Pinpoint the cell where the given text exists, returning its [x, y] midpoint coordinate. 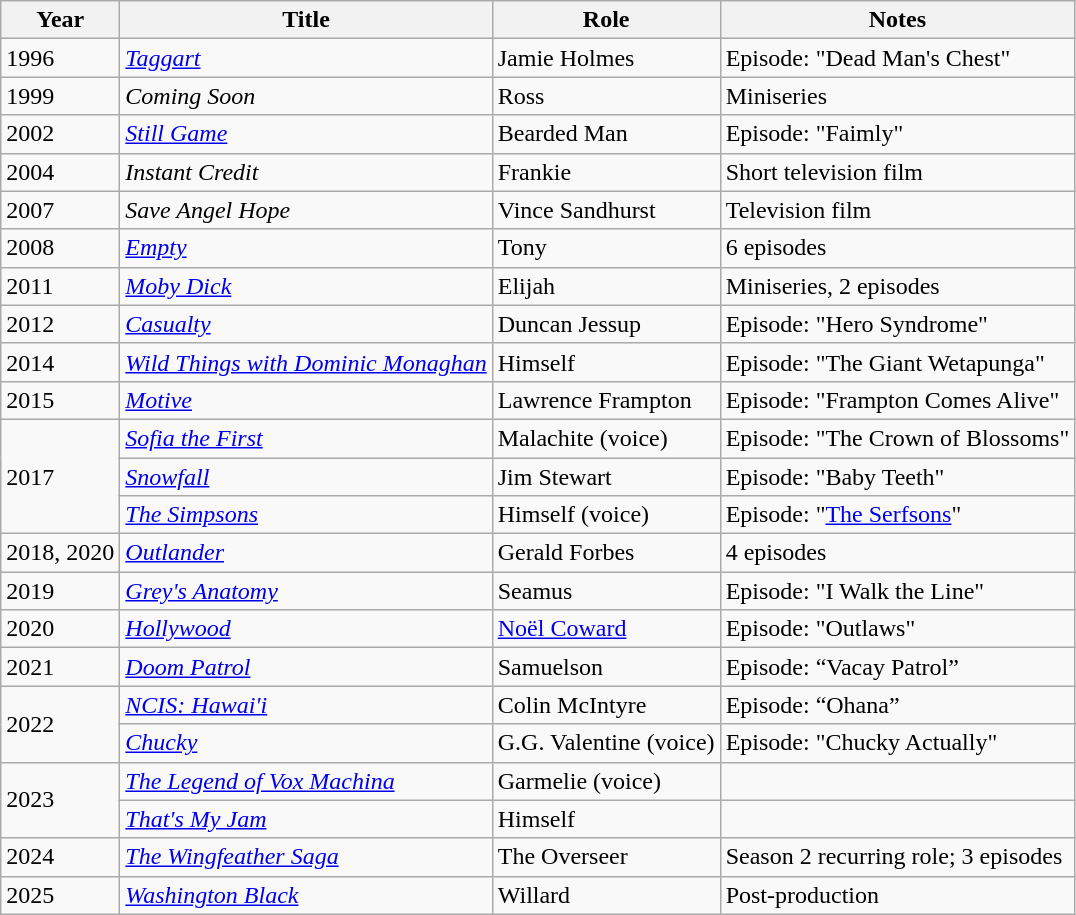
2002 [60, 134]
Empty [306, 248]
2007 [60, 210]
Taggart [306, 58]
NCIS: Hawai'i [306, 705]
6 episodes [898, 248]
2019 [60, 591]
2018, 2020 [60, 553]
The Simpsons [306, 515]
Episode: “Vacay Patrol” [898, 667]
Miniseries [898, 96]
Coming Soon [306, 96]
Episode: "Dead Man's Chest" [898, 58]
G.G. Valentine (voice) [606, 743]
Snowfall [306, 477]
Outlander [306, 553]
Samuelson [606, 667]
Jim Stewart [606, 477]
That's My Jam [306, 819]
Episode: “Ohana” [898, 705]
Casualty [306, 324]
Lawrence Frampton [606, 400]
Seamus [606, 591]
Ross [606, 96]
Sofia the First [306, 438]
2023 [60, 800]
2022 [60, 724]
Noël Coward [606, 629]
Still Game [306, 134]
2008 [60, 248]
Frankie [606, 172]
2014 [60, 362]
Episode: "The Giant Wetapunga" [898, 362]
Title [306, 20]
Washington Black [306, 895]
Episode: "The Serfsons" [898, 515]
Television film [898, 210]
1996 [60, 58]
Bearded Man [606, 134]
The Wingfeather Saga [306, 857]
Season 2 recurring role; 3 episodes [898, 857]
Episode: "I Walk the Line" [898, 591]
Episode: "Faimly" [898, 134]
Episode: "Baby Teeth" [898, 477]
Wild Things with Dominic Monaghan [306, 362]
Tony [606, 248]
Colin McIntyre [606, 705]
Doom Patrol [306, 667]
Episode: "Hero Syndrome" [898, 324]
Vince Sandhurst [606, 210]
2011 [60, 286]
2012 [60, 324]
Miniseries, 2 episodes [898, 286]
Gerald Forbes [606, 553]
Post-production [898, 895]
Short television film [898, 172]
Episode: "Frampton Comes Alive" [898, 400]
Role [606, 20]
Episode: "Chucky Actually" [898, 743]
1999 [60, 96]
2017 [60, 476]
Malachite (voice) [606, 438]
Motive [306, 400]
Grey's Anatomy [306, 591]
Hollywood [306, 629]
Himself (voice) [606, 515]
Willard [606, 895]
2015 [60, 400]
Elijah [606, 286]
2004 [60, 172]
Instant Credit [306, 172]
Year [60, 20]
Duncan Jessup [606, 324]
Episode: "Outlaws" [898, 629]
2024 [60, 857]
Garmelie (voice) [606, 781]
Save Angel Hope [306, 210]
4 episodes [898, 553]
2021 [60, 667]
Episode: "The Crown of Blossoms" [898, 438]
Chucky [306, 743]
Moby Dick [306, 286]
Notes [898, 20]
Jamie Holmes [606, 58]
2025 [60, 895]
The Legend of Vox Machina [306, 781]
The Overseer [606, 857]
2020 [60, 629]
